Return the (x, y) coordinate for the center point of the cell that contains the specified text.  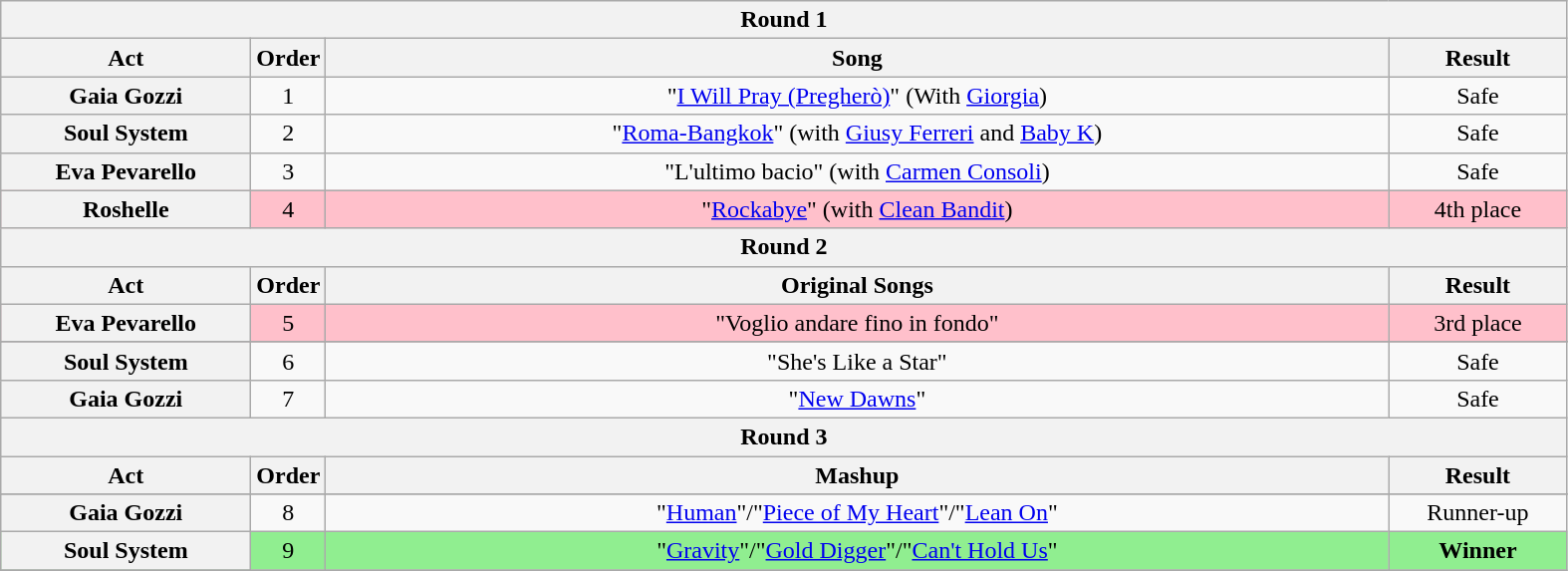
Winner (1478, 551)
8 (289, 513)
"Rockabye" (with Clean Bandit) (857, 209)
9 (289, 551)
"L'ultimo bacio" (with Carmen Consoli) (857, 171)
"Gravity"/"Gold Digger"/"Can't Hold Us" (857, 551)
Round 1 (784, 20)
"New Dawns" (857, 399)
Mashup (857, 475)
"Voglio andare fino in fondo" (857, 323)
5 (289, 323)
Round 3 (784, 436)
"I Will Pray (Pregherò)" (With Giorgia) (857, 96)
Round 2 (784, 247)
Roshelle (126, 209)
"Roma-Bangkok" (with Giusy Ferreri and Baby K) (857, 134)
Song (857, 58)
"Human"/"Piece of My Heart"/"Lean On" (857, 513)
3rd place (1478, 323)
3 (289, 171)
Original Songs (857, 285)
"She's Like a Star" (857, 361)
Runner-up (1478, 513)
1 (289, 96)
2 (289, 134)
4th place (1478, 209)
4 (289, 209)
7 (289, 399)
6 (289, 361)
